Find where the given text appears and provide that cell's center as [X, Y] coordinate. 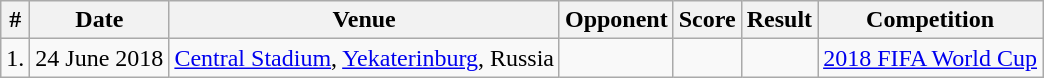
Central Stadium, Yekaterinburg, Russia [364, 58]
Opponent [616, 20]
Result [779, 20]
1. [16, 58]
Venue [364, 20]
# [16, 20]
Score [707, 20]
24 June 2018 [100, 58]
Competition [930, 20]
Date [100, 20]
2018 FIFA World Cup [930, 58]
